Detect which cell encompasses the target text, then output its [x, y] center coordinate. 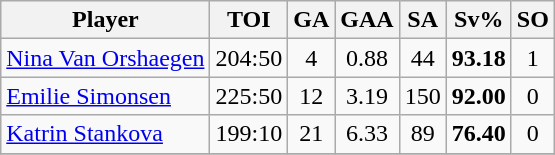
89 [422, 134]
GAA [367, 20]
0.88 [367, 58]
TOI [249, 20]
150 [422, 96]
Sv% [478, 20]
12 [312, 96]
199:10 [249, 134]
SA [422, 20]
GA [312, 20]
SO [532, 20]
6.33 [367, 134]
Katrin Stankova [106, 134]
4 [312, 58]
92.00 [478, 96]
93.18 [478, 58]
Emilie Simonsen [106, 96]
76.40 [478, 134]
204:50 [249, 58]
Player [106, 20]
21 [312, 134]
225:50 [249, 96]
44 [422, 58]
1 [532, 58]
3.19 [367, 96]
Nina Van Orshaegen [106, 58]
